Scan for the cell matching the given text and deliver its [X, Y] coordinate at center. 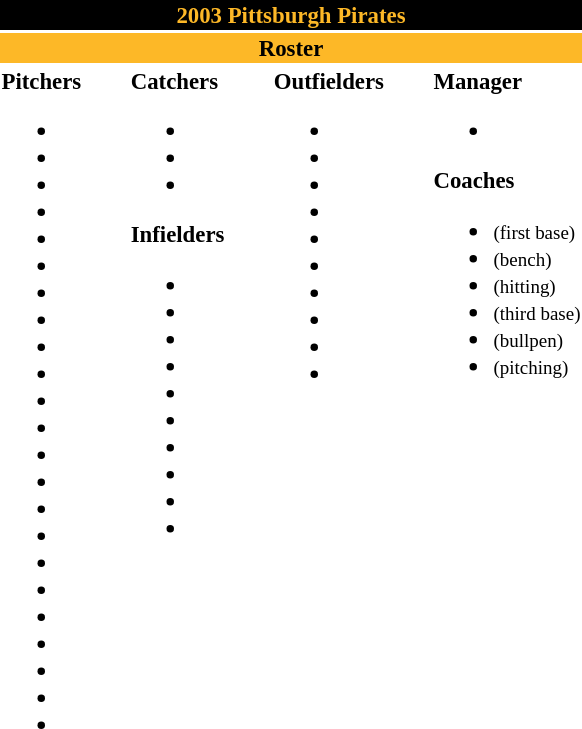
Roster [291, 48]
2003 Pittsburgh Pirates [291, 15]
